Return (x, y) of the center of cell containing provided text 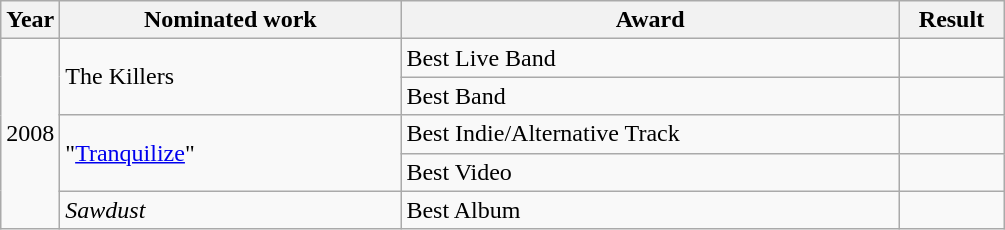
"Tranquilize" (230, 153)
Best Indie/Alternative Track (650, 134)
Award (650, 20)
Nominated work (230, 20)
Best Video (650, 172)
2008 (30, 134)
Result (951, 20)
Year (30, 20)
Sawdust (230, 210)
Best Band (650, 96)
Best Live Band (650, 58)
Best Album (650, 210)
The Killers (230, 77)
